Detect which cell encompasses the target text, then output its [X, Y] center coordinate. 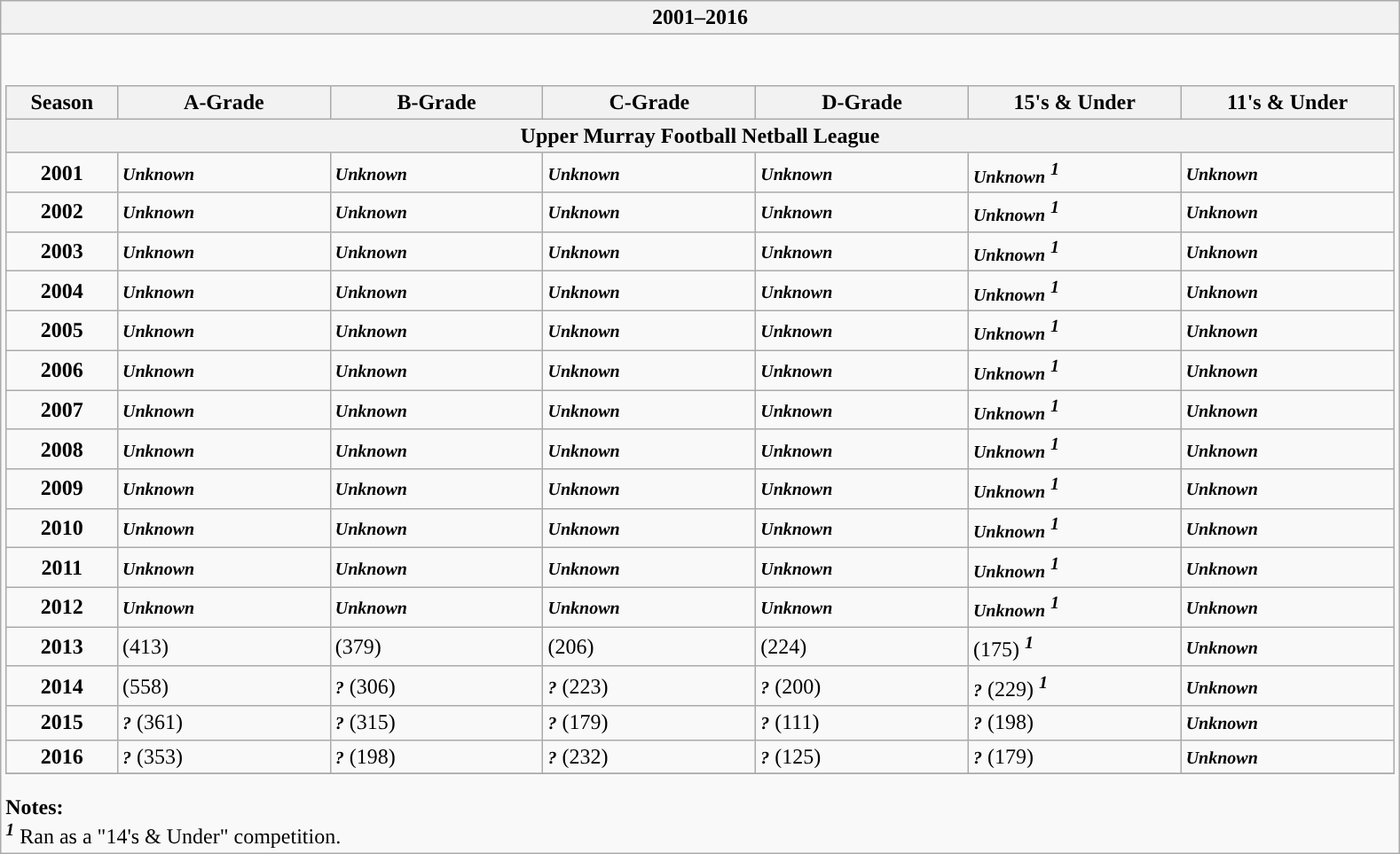
2010 [62, 529]
Season [62, 102]
? (306) [437, 686]
(558) [224, 686]
C-Grade [649, 102]
? (361) [224, 723]
? (111) [862, 723]
2004 [62, 291]
(206) [649, 647]
? (232) [649, 756]
2007 [62, 410]
? (223) [649, 686]
2013 [62, 647]
2001–2016 [700, 18]
B-Grade [437, 102]
? (200) [862, 686]
? (315) [437, 723]
(379) [437, 647]
2016 [62, 756]
2005 [62, 330]
2009 [62, 490]
2002 [62, 213]
Upper Murray Football Netball League [700, 136]
2003 [62, 252]
2011 [62, 568]
(413) [224, 647]
A-Grade [224, 102]
? (353) [224, 756]
D-Grade [862, 102]
? (229) 1 [1074, 686]
2015 [62, 723]
(175) 1 [1074, 647]
? (125) [862, 756]
2006 [62, 371]
2014 [62, 686]
2008 [62, 449]
2012 [62, 607]
15's & Under [1074, 102]
2001 [62, 172]
11's & Under [1287, 102]
(224) [862, 647]
